Identify which cell holds the provided text, then report its (x, y) central coordinate. 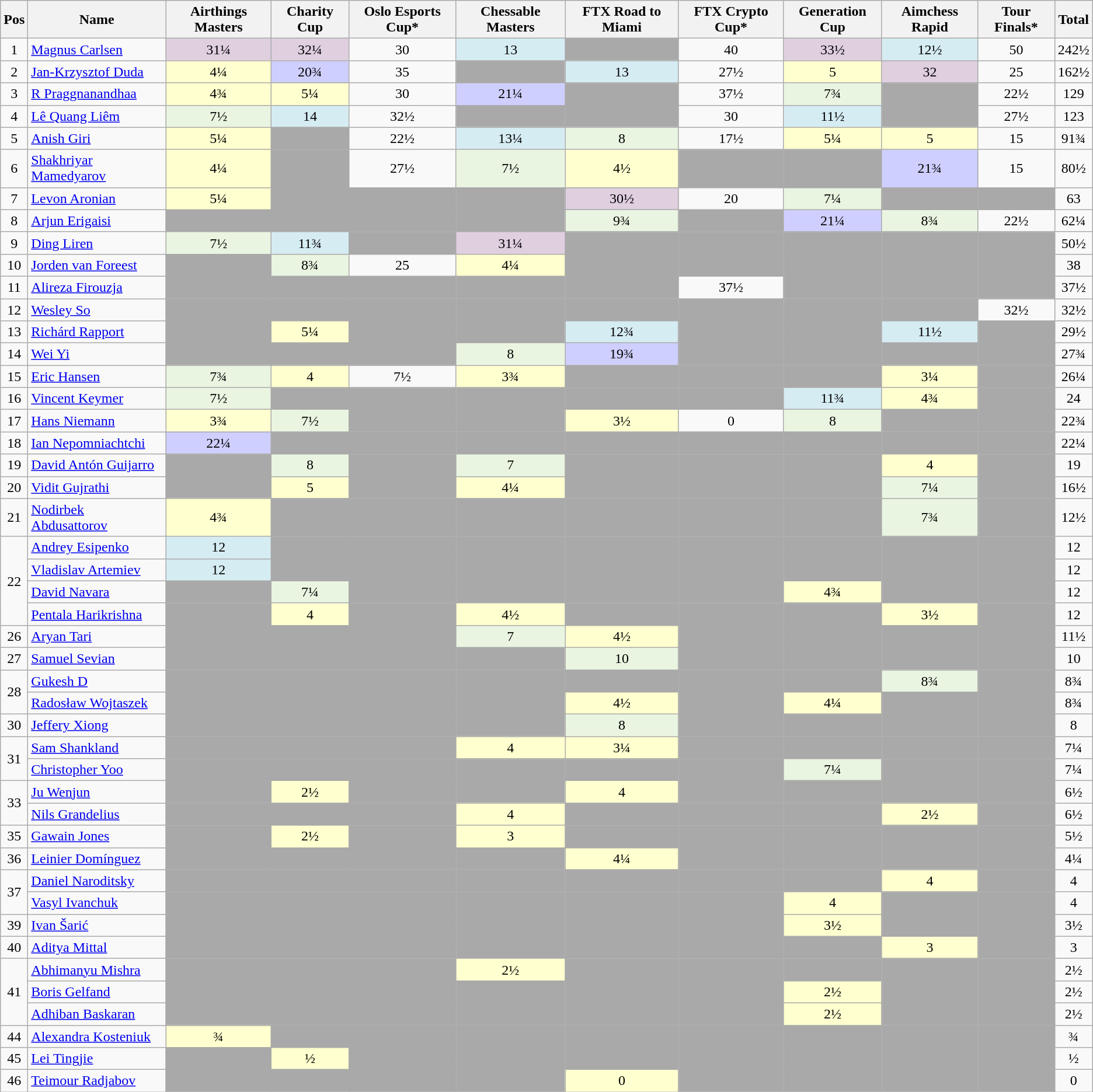
Alexandra Kosteniuk (97, 1036)
21 (14, 517)
Abhimanyu Mishra (97, 969)
5½ (1073, 836)
50½ (1073, 243)
24 (1073, 399)
Pos (14, 20)
Lei Tingjie (97, 1059)
Vidit Gujrathi (97, 487)
David Navara (97, 592)
Magnus Carlsen (97, 50)
Hans Niemann (97, 421)
Vincent Keymer (97, 399)
R Praggnanandhaa (97, 94)
162½ (1073, 72)
Christopher Yoo (97, 770)
Eric Hansen (97, 376)
21¾ (930, 168)
Andrey Esipenko (97, 547)
29½ (1073, 332)
Oslo Esports Cup* (402, 20)
45 (14, 1059)
Radosław Wojtaszek (97, 703)
FTX Crypto Cup* (731, 20)
16 (14, 399)
1 (14, 50)
Ivan Šarić (97, 925)
12¾ (622, 332)
30½ (622, 198)
Alireza Firouzja (97, 287)
Charity Cup (310, 20)
Pentala Harikrishna (97, 614)
27 (14, 658)
26¼ (1073, 376)
13¼ (510, 138)
Leinier Domínguez (97, 859)
Nils Grandelius (97, 814)
Aditya Mittal (97, 947)
Shakhriyar Mamedyarov (97, 168)
27¾ (1073, 354)
Ian Nepomniachtchi (97, 443)
50 (1016, 50)
20¾ (310, 72)
Gukesh D (97, 681)
Samuel Sevian (97, 658)
17½ (731, 138)
33½ (833, 50)
16½ (1073, 487)
Tour Finals* (1016, 20)
Daniel Naroditsky (97, 881)
Chessable Masters (510, 20)
46 (14, 1081)
Ding Liren (97, 243)
9¾ (622, 221)
Boris Gelfand (97, 992)
39 (14, 925)
44 (14, 1036)
Teimour Radjabov (97, 1081)
David Antón Guijarro (97, 465)
32 (930, 72)
Adhiban Baskaran (97, 1014)
Wei Yi (97, 354)
22¾ (1073, 421)
Aryan Tari (97, 636)
Lê Quang Liêm (97, 116)
Generation Cup (833, 20)
6 (14, 168)
Jorden van Foreest (97, 265)
Jeffery Xiong (97, 725)
9 (14, 243)
62¼ (1073, 221)
Ju Wenjun (97, 792)
2 (14, 72)
Richárd Rapport (97, 332)
Wesley So (97, 310)
Sam Shankland (97, 748)
36 (14, 859)
Name (97, 20)
18 (14, 443)
FTX Road to Miami (622, 20)
123 (1073, 116)
Vladislav Artemiev (97, 570)
Arjun Erigaisi (97, 221)
41 (14, 992)
32¼ (310, 50)
Nodirbek Abdusattorov (97, 517)
26 (14, 636)
242½ (1073, 50)
63 (1073, 198)
91¾ (1073, 138)
129 (1073, 94)
Vasyl Ivanchuk (97, 903)
17 (14, 421)
19¾ (622, 354)
Aimchess Rapid (930, 20)
Airthings Masters (218, 20)
33 (14, 803)
Levon Aronian (97, 198)
31 (14, 759)
Anish Giri (97, 138)
Total (1073, 20)
37 (14, 892)
22 (14, 581)
38 (1073, 265)
Gawain Jones (97, 836)
28 (14, 692)
11 (14, 287)
Jan-Krzysztof Duda (97, 72)
80½ (1073, 168)
